Return (x, y) of the center of cell containing provided text 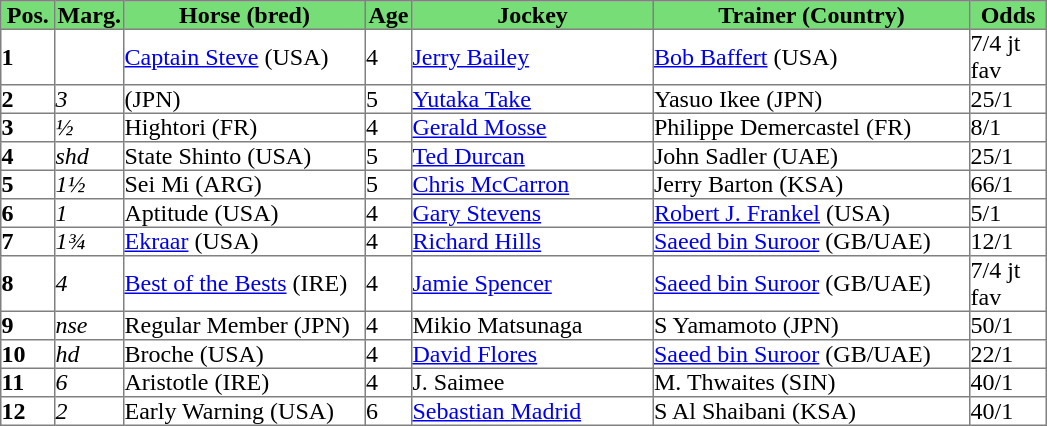
Ekraar (USA) (245, 241)
Aptitude (USA) (245, 213)
Yutaka Take (533, 99)
Ted Durcan (533, 156)
Robert J. Frankel (USA) (811, 213)
Bob Baffert (USA) (811, 57)
Jerry Bailey (533, 57)
(JPN) (245, 99)
66/1 (1008, 184)
Philippe Demercastel (FR) (811, 127)
Yasuo Ikee (JPN) (811, 99)
Mikio Matsunaga (533, 325)
M. Thwaites (SIN) (811, 382)
5/1 (1008, 213)
8 (28, 284)
8/1 (1008, 127)
Odds (1008, 15)
Trainer (Country) (811, 15)
Hightori (FR) (245, 127)
50/1 (1008, 325)
9 (28, 325)
hd (90, 354)
J. Saimee (533, 382)
Marg. (90, 15)
Regular Member (JPN) (245, 325)
S Al Shaibani (KSA) (811, 411)
State Shinto (USA) (245, 156)
Gerald Mosse (533, 127)
Captain Steve (USA) (245, 57)
John Sadler (UAE) (811, 156)
Gary Stevens (533, 213)
Chris McCarron (533, 184)
½ (90, 127)
Jamie Spencer (533, 284)
12/1 (1008, 241)
22/1 (1008, 354)
David Flores (533, 354)
1½ (90, 184)
Age (388, 15)
Jerry Barton (KSA) (811, 184)
Horse (bred) (245, 15)
S Yamamoto (JPN) (811, 325)
Jockey (533, 15)
Best of the Bests (IRE) (245, 284)
Broche (USA) (245, 354)
nse (90, 325)
shd (90, 156)
Aristotle (IRE) (245, 382)
11 (28, 382)
Sebastian Madrid (533, 411)
7 (28, 241)
Richard Hills (533, 241)
Sei Mi (ARG) (245, 184)
Pos. (28, 15)
1¾ (90, 241)
10 (28, 354)
12 (28, 411)
Early Warning (USA) (245, 411)
